From the cell containing the given text, extract its center point as (X, Y) coordinate. 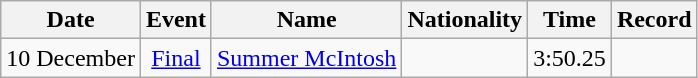
Event (176, 20)
Name (306, 20)
Final (176, 58)
Time (570, 20)
10 December (71, 58)
Summer McIntosh (306, 58)
Nationality (465, 20)
Date (71, 20)
Record (654, 20)
3:50.25 (570, 58)
